Return the (x, y) coordinate for the center point of the cell that contains the specified text.  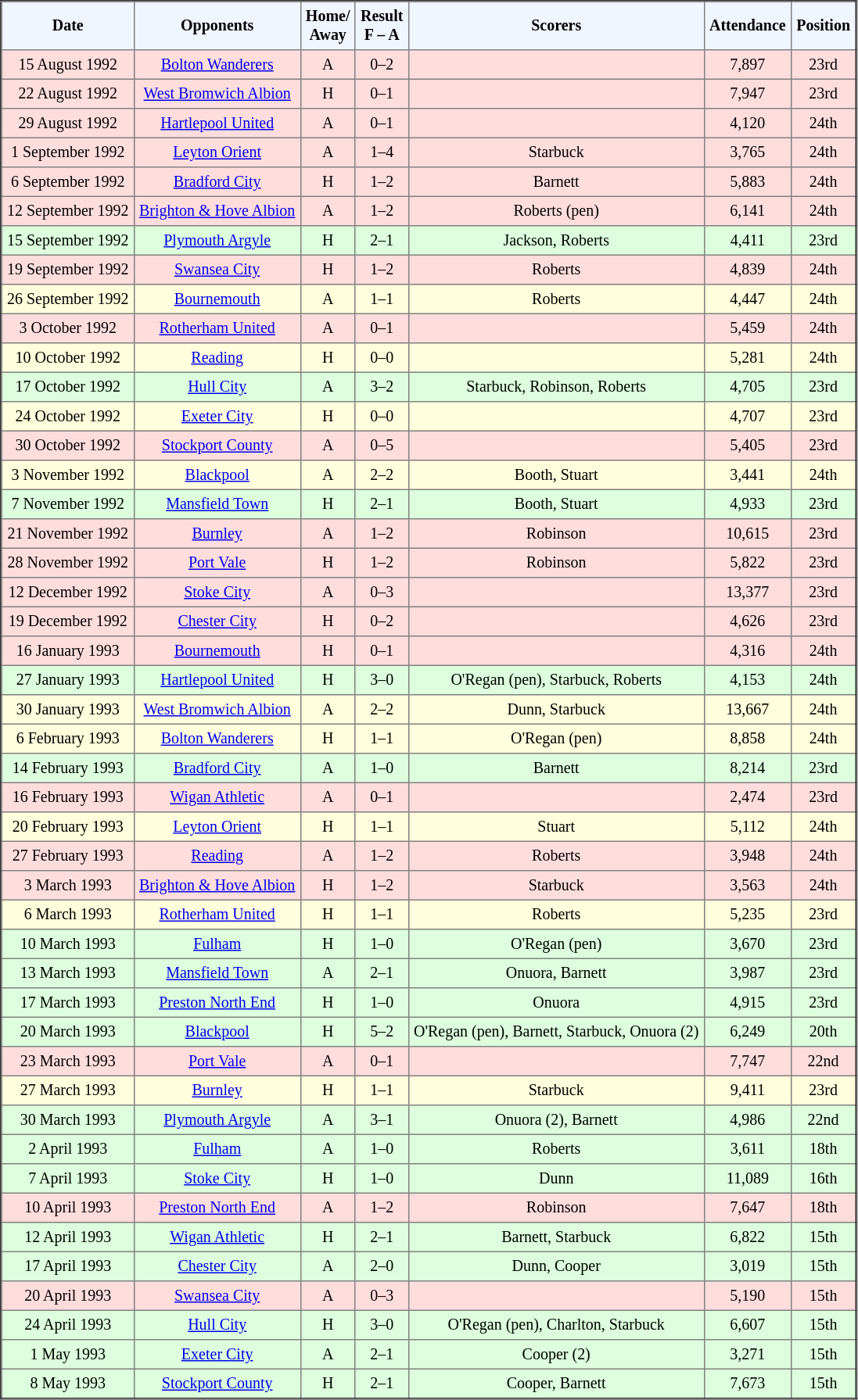
Home/Away (328, 26)
16 January 1993 (68, 651)
19 September 1992 (68, 270)
3–1 (382, 1120)
2 April 1993 (68, 1149)
3,765 (748, 152)
4,447 (748, 299)
5,281 (748, 358)
21 November 1992 (68, 534)
5,235 (748, 915)
29 August 1992 (68, 124)
Dunn, Starbuck (556, 710)
30 March 1993 (68, 1120)
Date (68, 26)
Jackson, Roberts (556, 241)
Dunn (556, 1179)
14 February 1993 (68, 768)
4,120 (748, 124)
10 March 1993 (68, 944)
20th (823, 1032)
5–2 (382, 1032)
3,271 (748, 1355)
27 February 1993 (68, 856)
6,141 (748, 211)
16th (823, 1179)
ResultF – A (382, 26)
Onuora (2), Barnett (556, 1120)
3–2 (382, 387)
22 August 1992 (68, 94)
3,948 (748, 856)
4,839 (748, 270)
4,933 (748, 504)
20 February 1993 (68, 827)
4,626 (748, 621)
10,615 (748, 534)
Dunn, Cooper (556, 1266)
0–5 (382, 446)
17 April 1993 (68, 1266)
10 April 1993 (68, 1208)
6,822 (748, 1237)
8,214 (748, 768)
6 February 1993 (68, 739)
15 September 1992 (68, 241)
7,673 (748, 1384)
27 January 1993 (68, 680)
1–4 (382, 152)
13 March 1993 (68, 973)
28 November 1992 (68, 563)
7 November 1992 (68, 504)
Starbuck, Robinson, Roberts (556, 387)
6 March 1993 (68, 915)
3 November 1992 (68, 475)
Position (823, 26)
5,190 (748, 1296)
7,647 (748, 1208)
O'Regan (pen), Charlton, Starbuck (556, 1325)
12 December 1992 (68, 593)
7,897 (748, 65)
1 May 1993 (68, 1355)
Scorers (556, 26)
2,474 (748, 797)
Opponents (217, 26)
13,667 (748, 710)
11,089 (748, 1179)
26 September 1992 (68, 299)
4,153 (748, 680)
3 October 1992 (68, 328)
Stuart (556, 827)
16 February 1993 (68, 797)
Attendance (748, 26)
3 March 1993 (68, 886)
6,607 (748, 1325)
4,707 (748, 417)
20 April 1993 (68, 1296)
20 March 1993 (68, 1032)
5,883 (748, 182)
30 January 1993 (68, 710)
3,987 (748, 973)
Onuora, Barnett (556, 973)
O'Regan (pen), Barnett, Starbuck, Onuora (2) (556, 1032)
17 October 1992 (68, 387)
19 December 1992 (68, 621)
13,377 (748, 593)
2–0 (382, 1266)
15 August 1992 (68, 65)
5,459 (748, 328)
27 March 1993 (68, 1090)
4,411 (748, 241)
7,947 (748, 94)
10 October 1992 (68, 358)
5,112 (748, 827)
Cooper, Barnett (556, 1384)
5,822 (748, 563)
4,915 (748, 1003)
3,670 (748, 944)
1 September 1992 (68, 152)
7 April 1993 (68, 1179)
Onuora (556, 1003)
12 September 1992 (68, 211)
3,441 (748, 475)
3,563 (748, 886)
3,019 (748, 1266)
4,316 (748, 651)
8 May 1993 (68, 1384)
17 March 1993 (68, 1003)
24 October 1992 (68, 417)
9,411 (748, 1090)
6,249 (748, 1032)
Roberts (pen) (556, 211)
24 April 1993 (68, 1325)
4,986 (748, 1120)
Barnett, Starbuck (556, 1237)
7,747 (748, 1062)
Cooper (2) (556, 1355)
8,858 (748, 739)
12 April 1993 (68, 1237)
5,405 (748, 446)
3,611 (748, 1149)
23 March 1993 (68, 1062)
4,705 (748, 387)
6 September 1992 (68, 182)
O'Regan (pen), Starbuck, Roberts (556, 680)
30 October 1992 (68, 446)
